Find where the given text appears and provide that cell's center as (x, y) coordinate. 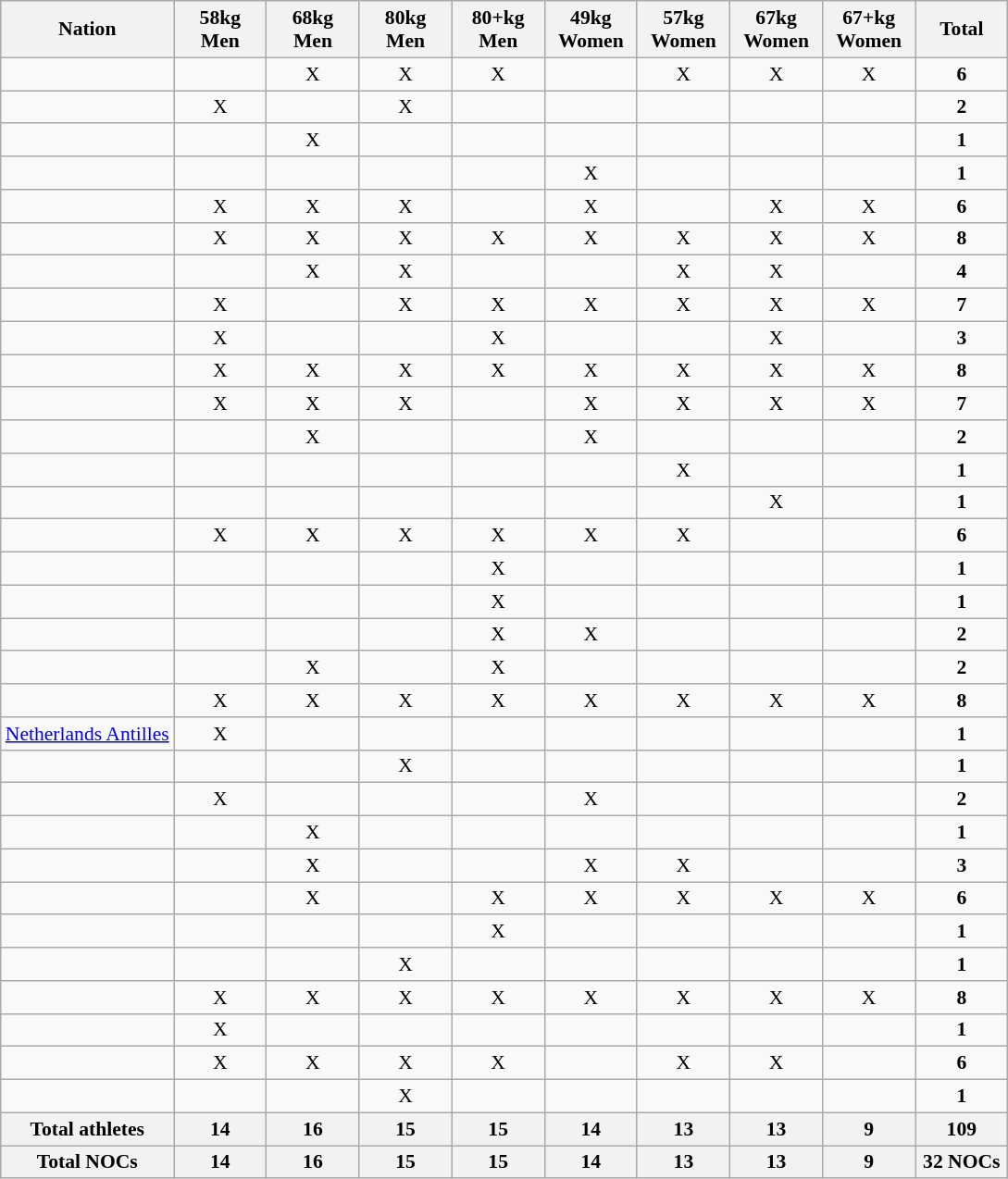
57kg Women (683, 30)
67kg Women (776, 30)
58kg Men (220, 30)
67+kg Women (869, 30)
Netherlands Antilles (87, 734)
Total athletes (87, 1129)
68kg Men (313, 30)
80kg Men (405, 30)
80+kg Men (498, 30)
109 (962, 1129)
4 (962, 272)
32 NOCs (962, 1162)
Total (962, 30)
Total NOCs (87, 1162)
Nation (87, 30)
49kg Women (591, 30)
